Provide the (X, Y) coordinate of the cell's center where the given text is located.  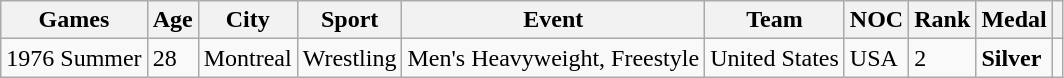
Rank (942, 20)
USA (876, 58)
Age (172, 20)
Wrestling (350, 58)
City (248, 20)
Silver (1014, 58)
1976 Summer (74, 58)
Games (74, 20)
Medal (1014, 20)
28 (172, 58)
Sport (350, 20)
NOC (876, 20)
2 (942, 58)
United States (775, 58)
Event (554, 20)
Men's Heavyweight, Freestyle (554, 58)
Montreal (248, 58)
Team (775, 20)
